Scan for the cell matching the given text and deliver its (x, y) coordinate at center. 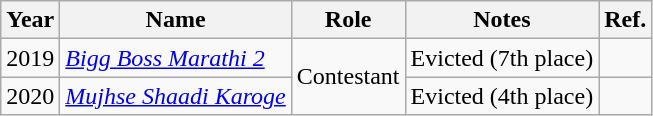
Role (348, 20)
Name (176, 20)
Evicted (7th place) (502, 58)
Notes (502, 20)
2019 (30, 58)
Year (30, 20)
Ref. (626, 20)
Bigg Boss Marathi 2 (176, 58)
2020 (30, 96)
Contestant (348, 77)
Mujhse Shaadi Karoge (176, 96)
Evicted (4th place) (502, 96)
